Search for the cell housing the specified text and yield its [X, Y] center coordinate. 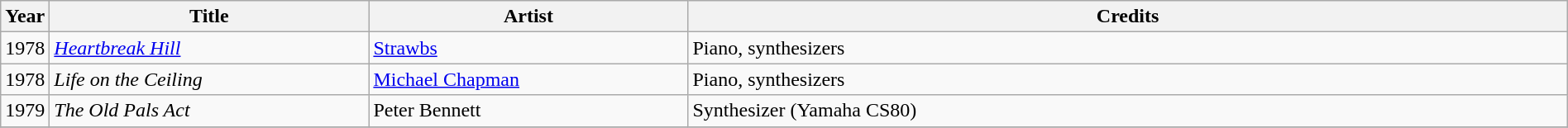
Artist [528, 17]
1979 [25, 111]
Synthesizer (Yamaha CS80) [1128, 111]
The Old Pals Act [209, 111]
Peter Bennett [528, 111]
Heartbreak Hill [209, 48]
Strawbs [528, 48]
Credits [1128, 17]
Title [209, 17]
Life on the Ceiling [209, 79]
Michael Chapman [528, 79]
Year [25, 17]
